Output the (X, Y) coordinate of the center of the cell containing the given text.  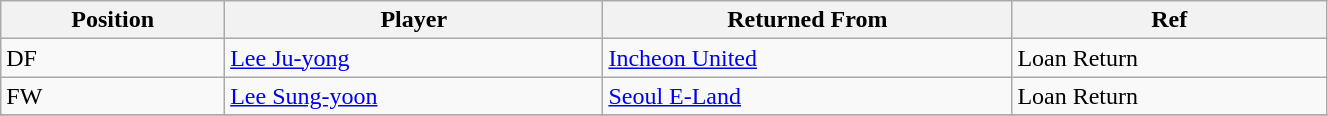
Returned From (808, 20)
Seoul E-Land (808, 96)
Lee Ju-yong (414, 58)
Lee Sung-yoon (414, 96)
Position (113, 20)
FW (113, 96)
Incheon United (808, 58)
Player (414, 20)
Ref (1170, 20)
DF (113, 58)
